Locate the cell with the specified text and output its [X, Y] center coordinate. 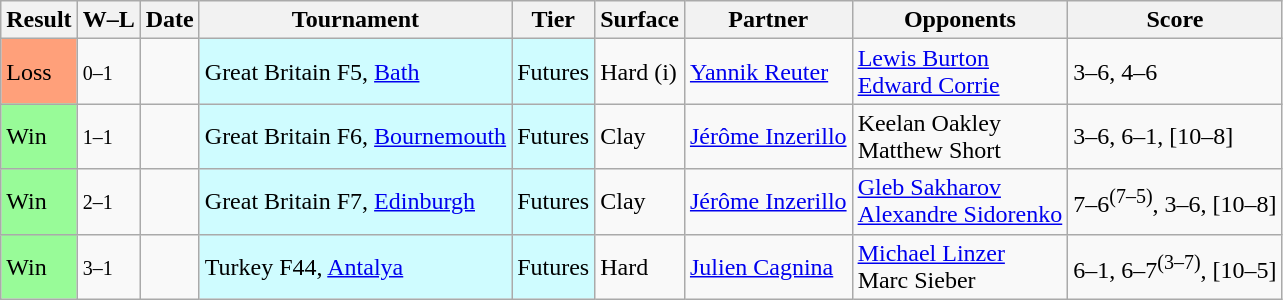
Opponents [960, 20]
Hard [640, 266]
6–1, 6–7(3–7), [10–5] [1175, 266]
3–1 [108, 266]
7–6(7–5), 3–6, [10–8] [1175, 202]
Gleb Sakharov Alexandre Sidorenko [960, 202]
Surface [640, 20]
3–6, 6–1, [10–8] [1175, 136]
Great Britain F6, Bournemouth [355, 136]
2–1 [108, 202]
Hard (i) [640, 72]
Date [170, 20]
Great Britain F7, Edinburgh [355, 202]
Yannik Reuter [768, 72]
Turkey F44, Antalya [355, 266]
Score [1175, 20]
Michael Linzer Marc Sieber [960, 266]
W–L [108, 20]
Lewis Burton Edward Corrie [960, 72]
Julien Cagnina [768, 266]
Result [39, 20]
Great Britain F5, Bath [355, 72]
Tournament [355, 20]
Loss [39, 72]
Partner [768, 20]
Keelan Oakley Matthew Short [960, 136]
3–6, 4–6 [1175, 72]
1–1 [108, 136]
Tier [554, 20]
0–1 [108, 72]
